Pinpoint the cell where the given text exists, returning its (x, y) midpoint coordinate. 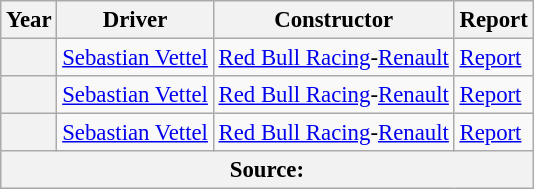
Constructor (334, 20)
Source: (267, 170)
Year (29, 20)
Driver (135, 20)
